Determine the (x, y) coordinate at the center of the cell enclosing the given text.  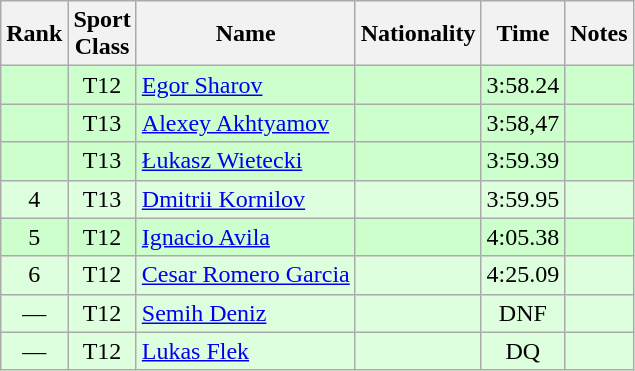
Lukas Flek (246, 351)
DQ (523, 351)
6 (34, 275)
3:59.39 (523, 161)
Ignacio Avila (246, 237)
4 (34, 199)
5 (34, 237)
Alexey Akhtyamov (246, 123)
Semih Deniz (246, 313)
4:05.38 (523, 237)
4:25.09 (523, 275)
DNF (523, 313)
3:58.24 (523, 85)
Łukasz Wietecki (246, 161)
Time (523, 34)
Egor Sharov (246, 85)
3:59.95 (523, 199)
Name (246, 34)
Cesar Romero Garcia (246, 275)
Nationality (418, 34)
Rank (34, 34)
Notes (599, 34)
Dmitrii Kornilov (246, 199)
3:58,47 (523, 123)
SportClass (102, 34)
